Output the [x, y] coordinate of the center of the cell containing the given text.  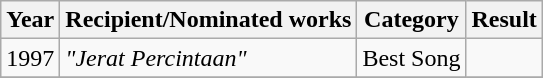
1997 [30, 58]
Best Song [412, 58]
Result [504, 20]
Recipient/Nominated works [208, 20]
Category [412, 20]
"Jerat Percintaan" [208, 58]
Year [30, 20]
